Extract the (x, y) coordinate from the center of the cell holding the provided text.  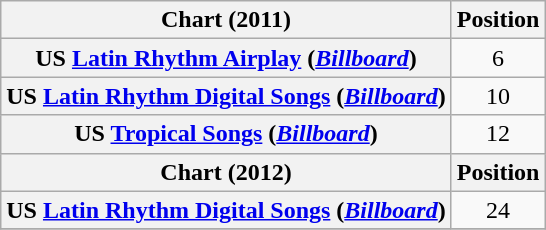
6 (498, 58)
24 (498, 210)
Chart (2011) (226, 20)
US Latin Rhythm Airplay (Billboard) (226, 58)
10 (498, 96)
US Tropical Songs (Billboard) (226, 134)
12 (498, 134)
Chart (2012) (226, 172)
